Locate the cell with the specified text and output its [x, y] center coordinate. 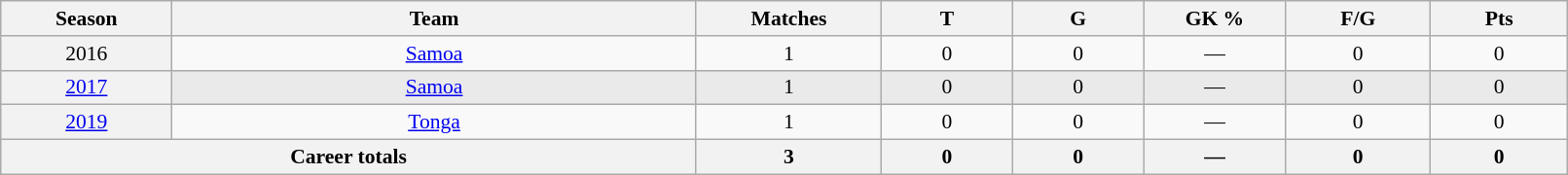
G [1078, 18]
Matches [788, 18]
Career totals [348, 157]
Season [87, 18]
3 [788, 157]
GK % [1215, 18]
Tonga [434, 122]
T [948, 18]
F/G [1358, 18]
2016 [87, 53]
Team [434, 18]
2017 [87, 87]
2019 [87, 122]
Pts [1499, 18]
